Identify which cell holds the provided text, then report its [x, y] central coordinate. 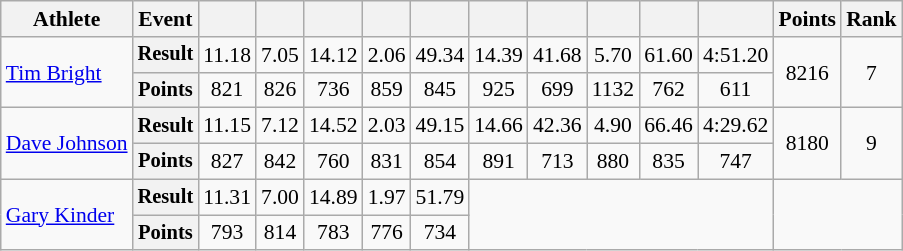
2.03 [387, 126]
736 [334, 90]
Athlete [67, 19]
734 [440, 233]
776 [387, 233]
42.36 [558, 126]
11.31 [227, 197]
835 [668, 162]
925 [498, 90]
7 [872, 72]
1.97 [387, 197]
11.15 [227, 126]
51.79 [440, 197]
14.12 [334, 55]
831 [387, 162]
827 [227, 162]
8180 [807, 144]
821 [227, 90]
14.66 [498, 126]
826 [280, 90]
713 [558, 162]
7.12 [280, 126]
891 [498, 162]
760 [334, 162]
41.68 [558, 55]
11.18 [227, 55]
699 [558, 90]
842 [280, 162]
66.46 [668, 126]
Rank [872, 19]
Gary Kinder [67, 214]
7.05 [280, 55]
8216 [807, 72]
611 [736, 90]
2.06 [387, 55]
61.60 [668, 55]
49.34 [440, 55]
Dave Johnson [67, 144]
5.70 [613, 55]
762 [668, 90]
14.39 [498, 55]
49.15 [440, 126]
793 [227, 233]
Tim Bright [67, 72]
4:29.62 [736, 126]
783 [334, 233]
747 [736, 162]
4:51.20 [736, 55]
9 [872, 144]
14.89 [334, 197]
1132 [613, 90]
854 [440, 162]
7.00 [280, 197]
880 [613, 162]
859 [387, 90]
Event [166, 19]
4.90 [613, 126]
845 [440, 90]
14.52 [334, 126]
814 [280, 233]
